From the cell containing the given text, extract its center point as (x, y) coordinate. 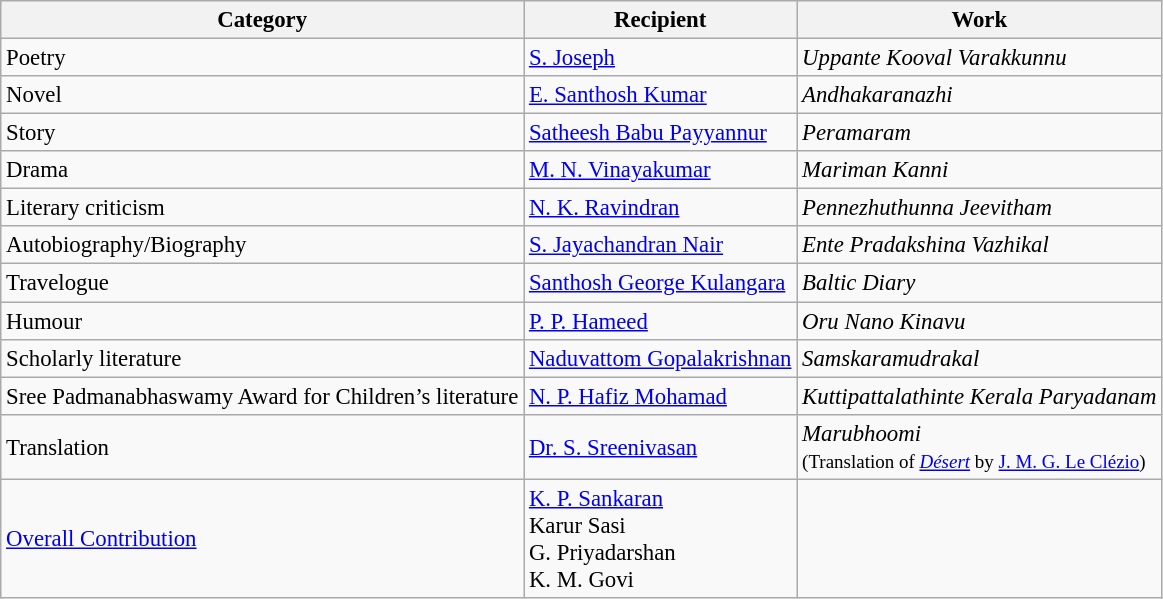
Poetry (262, 58)
Marubhoomi(Translation of Désert by J. M. G. Le Clézio) (980, 446)
P. P. Hameed (660, 321)
Santhosh George Kulangara (660, 283)
Oru Nano Kinavu (980, 321)
Travelogue (262, 283)
Kuttipattalathinte Kerala Paryadanam (980, 396)
Autobiography/Biography (262, 245)
M. N. Vinayakumar (660, 170)
Work (980, 20)
Drama (262, 170)
Recipient (660, 20)
Ente Pradakshina Vazhikal (980, 245)
Literary criticism (262, 208)
S. Joseph (660, 58)
Overall Contribution (262, 538)
Samskaramudrakal (980, 358)
Scholarly literature (262, 358)
Category (262, 20)
Baltic Diary (980, 283)
Mariman Kanni (980, 170)
Sree Padmanabhaswamy Award for Children’s literature (262, 396)
Satheesh Babu Payyannur (660, 133)
Story (262, 133)
Dr. S. Sreenivasan (660, 446)
Peramaram (980, 133)
N. P. Hafiz Mohamad (660, 396)
Humour (262, 321)
K. P. SankaranKarur SasiG. PriyadarshanK. M. Govi (660, 538)
Andhakaranazhi (980, 95)
Translation (262, 446)
E. Santhosh Kumar (660, 95)
N. K. Ravindran (660, 208)
S. Jayachandran Nair (660, 245)
Naduvattom Gopalakrishnan (660, 358)
Uppante Kooval Varakkunnu (980, 58)
Novel (262, 95)
Pennezhuthunna Jeevitham (980, 208)
